Identify which cell holds the provided text, then report its [x, y] central coordinate. 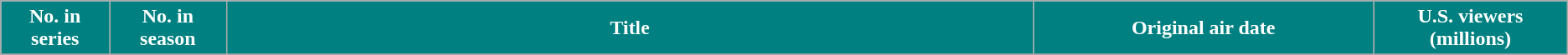
No. inseries [55, 28]
U.S. viewers(millions) [1471, 28]
No. inseason [168, 28]
Original air date [1204, 28]
Title [630, 28]
